Detect which cell encompasses the target text, then output its (X, Y) center coordinate. 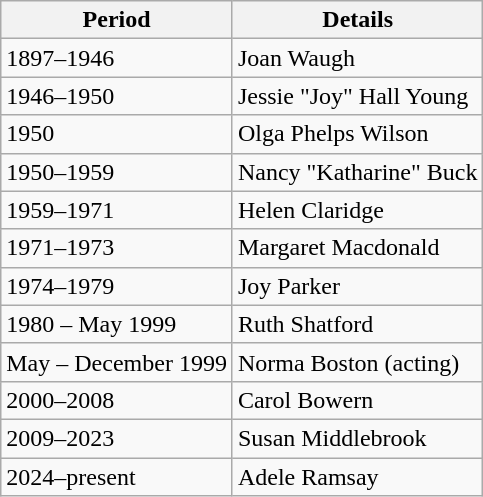
Olga Phelps Wilson (358, 134)
1897–1946 (117, 58)
1946–1950 (117, 96)
May – December 1999 (117, 362)
1980 – May 1999 (117, 324)
1959–1971 (117, 210)
Joan Waugh (358, 58)
2009–2023 (117, 438)
Jessie "Joy" Hall Young (358, 96)
1950–1959 (117, 172)
Ruth Shatford (358, 324)
Helen Claridge (358, 210)
Margaret Macdonald (358, 248)
Period (117, 20)
Carol Bowern (358, 400)
1974–1979 (117, 286)
2024–present (117, 477)
Adele Ramsay (358, 477)
Details (358, 20)
Joy Parker (358, 286)
2000–2008 (117, 400)
Nancy "Katharine" Buck (358, 172)
1950 (117, 134)
Susan Middlebrook (358, 438)
1971–1973 (117, 248)
Norma Boston (acting) (358, 362)
